Detect which cell encompasses the target text, then output its (x, y) center coordinate. 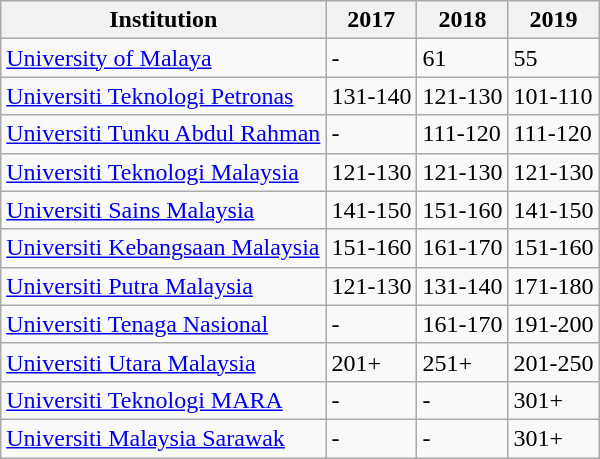
Universiti Teknologi MARA (164, 400)
Universiti Putra Malaysia (164, 286)
Universiti Tunku Abdul Rahman (164, 134)
Universiti Utara Malaysia (164, 362)
Universiti Teknologi Malaysia (164, 172)
Institution (164, 20)
2018 (462, 20)
Universiti Kebangsaan Malaysia (164, 248)
Universiti Teknologi Petronas (164, 96)
201+ (372, 362)
Universiti Sains Malaysia (164, 210)
171-180 (554, 286)
University of Malaya (164, 58)
Universiti Malaysia Sarawak (164, 438)
55 (554, 58)
2019 (554, 20)
2017 (372, 20)
101-110 (554, 96)
251+ (462, 362)
201-250 (554, 362)
61 (462, 58)
Universiti Tenaga Nasional (164, 324)
191-200 (554, 324)
